Search for the cell housing the specified text and yield its (X, Y) center coordinate. 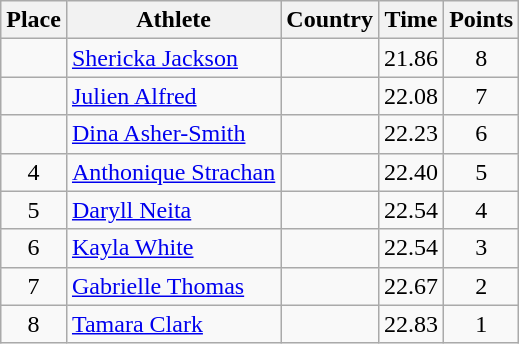
Tamara Clark (173, 324)
Anthonique Strachan (173, 172)
22.67 (412, 286)
2 (482, 286)
Daryll Neita (173, 210)
21.86 (412, 58)
Points (482, 20)
22.40 (412, 172)
Country (330, 20)
Place (34, 20)
Julien Alfred (173, 96)
Dina Asher-Smith (173, 134)
22.08 (412, 96)
1 (482, 324)
Athlete (173, 20)
3 (482, 248)
22.83 (412, 324)
22.23 (412, 134)
Time (412, 20)
Shericka Jackson (173, 58)
Gabrielle Thomas (173, 286)
Kayla White (173, 248)
